Search for the cell housing the specified text and yield its (x, y) center coordinate. 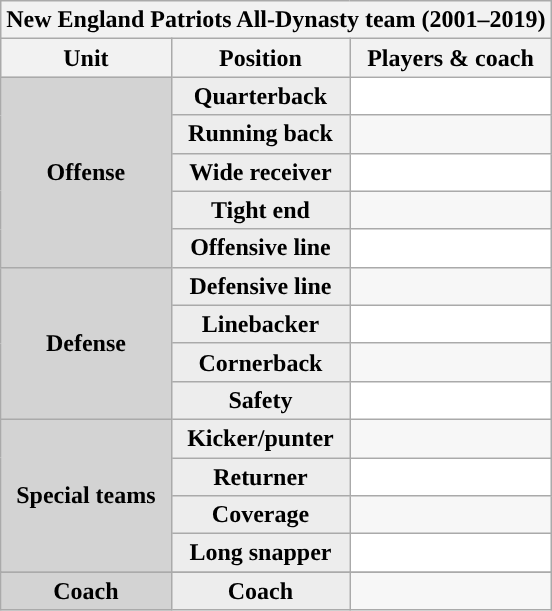
Kicker/punter (260, 438)
Defensive line (260, 286)
Wide receiver (260, 172)
Defense (86, 343)
Coverage (260, 515)
Players & coach (450, 58)
Offensive line (260, 248)
Offense (86, 172)
Position (260, 58)
Safety (260, 400)
Returner (260, 477)
Cornerback (260, 362)
Special teams (86, 495)
Tight end (260, 210)
Linebacker (260, 324)
Running back (260, 134)
New England Patriots All-Dynasty team (2001–2019) (276, 20)
Long snapper (260, 553)
Quarterback (260, 96)
Unit (86, 58)
